Provide the (x, y) coordinate of the cell's center where the given text is located.  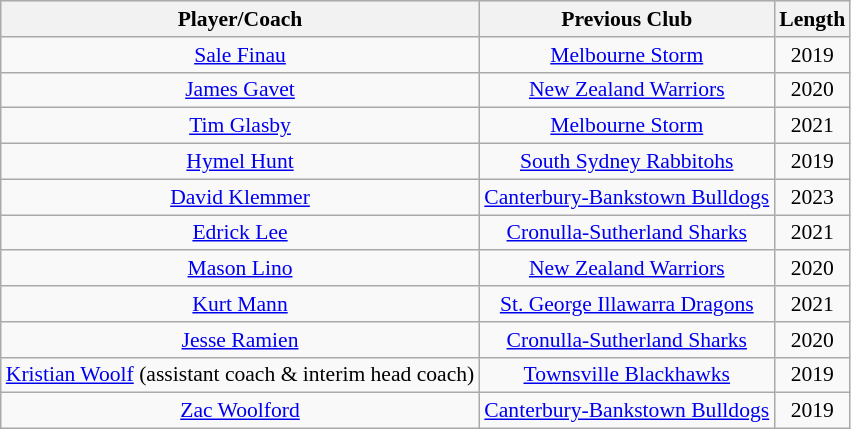
Kristian Woolf (assistant coach & interim head coach) (240, 375)
Edrick Lee (240, 233)
South Sydney Rabbitohs (626, 162)
James Gavet (240, 90)
Zac Woolford (240, 411)
Kurt Mann (240, 304)
Townsville Blackhawks (626, 375)
Length (812, 19)
Tim Glasby (240, 126)
Player/Coach (240, 19)
Sale Finau (240, 55)
David Klemmer (240, 197)
2023 (812, 197)
Mason Lino (240, 269)
Previous Club (626, 19)
Hymel Hunt (240, 162)
Jesse Ramien (240, 340)
St. George Illawarra Dragons (626, 304)
